Search for the cell housing the specified text and yield its (X, Y) center coordinate. 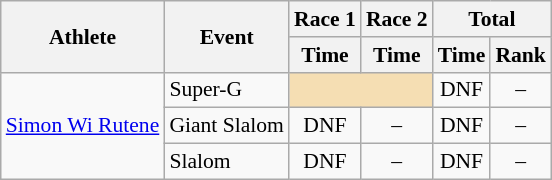
Giant Slalom (226, 126)
Rank (520, 55)
Simon Wi Rutene (83, 126)
Athlete (83, 36)
Super-G (226, 90)
Event (226, 36)
Race 1 (325, 19)
Total (492, 19)
Slalom (226, 162)
Race 2 (397, 19)
